For the text-containing cell, return its midpoint in (x, y) coordinate format. 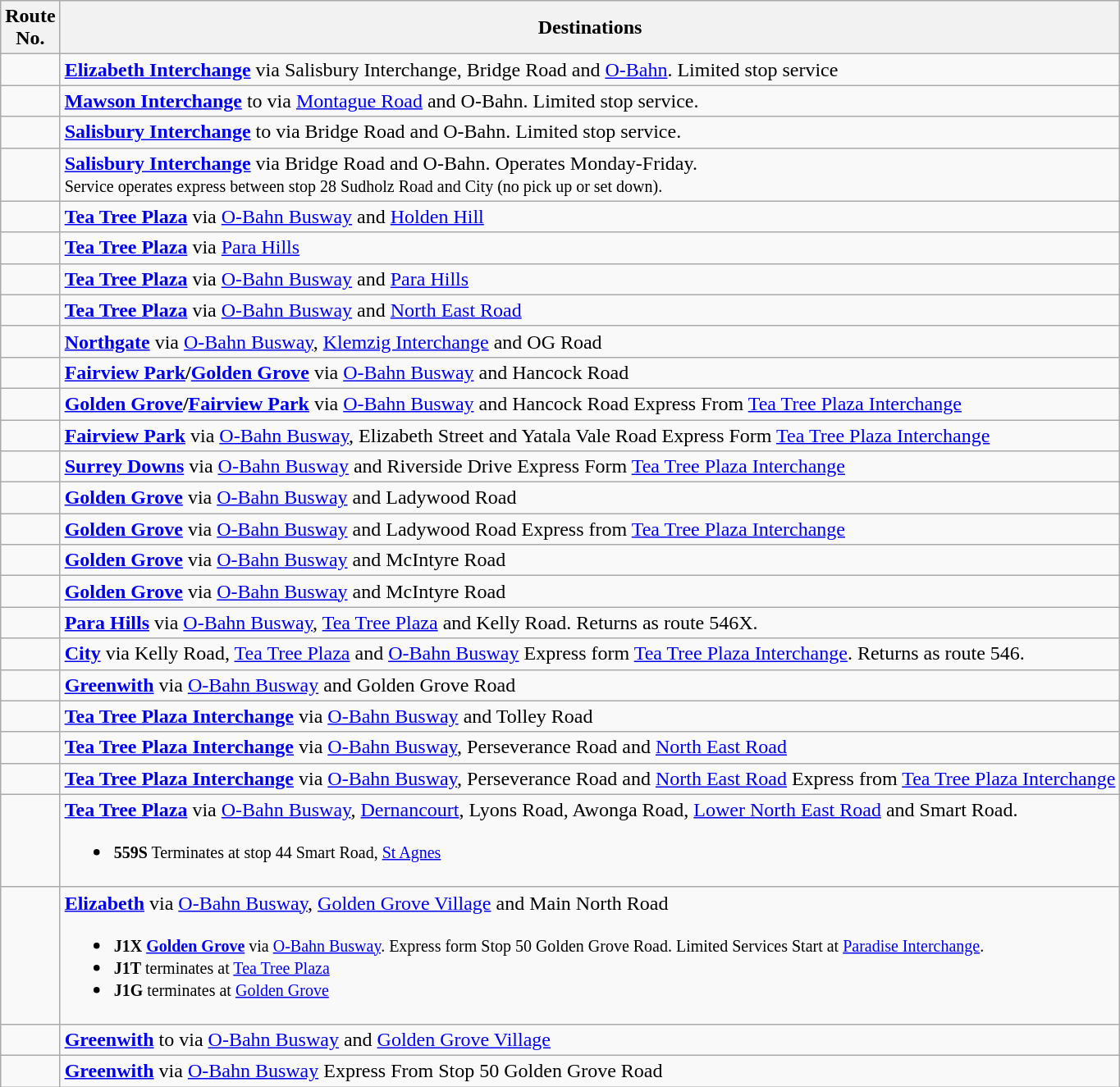
Greenwith via O-Bahn Busway Express From Stop 50 Golden Grove Road (590, 1071)
RouteNo. (30, 28)
Tea Tree Plaza via O-Bahn Busway and Holden Hill (590, 217)
Golden Grove/Fairview Park via O-Bahn Busway and Hancock Road Express From Tea Tree Plaza Interchange (590, 404)
Golden Grove via O-Bahn Busway and Ladywood Road Express from Tea Tree Plaza Interchange (590, 529)
Mawson Interchange to via Montague Road and O-Bahn. Limited stop service. (590, 101)
Tea Tree Plaza Interchange via O-Bahn Busway, Perseverance Road and North East Road (590, 747)
Fairview Park via O-Bahn Busway, Elizabeth Street and Yatala Vale Road Express Form Tea Tree Plaza Interchange (590, 436)
Destinations (590, 28)
Tea Tree Plaza via O-Bahn Busway and Para Hills (590, 279)
Surrey Downs via O-Bahn Busway and Riverside Drive Express Form Tea Tree Plaza Interchange (590, 467)
Greenwith to via O-Bahn Busway and Golden Grove Village (590, 1039)
Tea Tree Plaza via Para Hills (590, 248)
Para Hills via O-Bahn Busway, Tea Tree Plaza and Kelly Road. Returns as route 546X. (590, 623)
Tea Tree Plaza Interchange via O-Bahn Busway and Tolley Road (590, 716)
Northgate via O-Bahn Busway, Klemzig Interchange and OG Road (590, 341)
Greenwith via O-Bahn Busway and Golden Grove Road (590, 685)
Golden Grove via O-Bahn Busway and Ladywood Road (590, 498)
Tea Tree Plaza via O-Bahn Busway and North East Road (590, 310)
Salisbury Interchange to via Bridge Road and O-Bahn. Limited stop service. (590, 132)
Elizabeth Interchange via Salisbury Interchange, Bridge Road and O-Bahn. Limited stop service (590, 70)
Tea Tree Plaza Interchange via O-Bahn Busway, Perseverance Road and North East Road Express from Tea Tree Plaza Interchange (590, 779)
City via Kelly Road, Tea Tree Plaza and O-Bahn Busway Express form Tea Tree Plaza Interchange. Returns as route 546. (590, 654)
Fairview Park/Golden Grove via O-Bahn Busway and Hancock Road (590, 372)
